From the cell containing the given text, extract its center point as [x, y] coordinate. 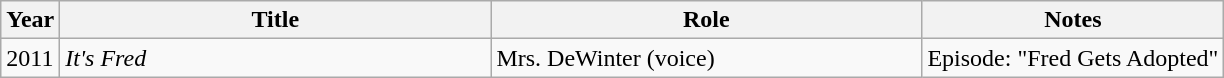
Episode: "Fred Gets Adopted" [1073, 58]
Role [706, 20]
Notes [1073, 20]
Title [276, 20]
Year [30, 20]
2011 [30, 58]
It's Fred [276, 58]
Mrs. DeWinter (voice) [706, 58]
